From the cell containing the given text, extract its center point as [X, Y] coordinate. 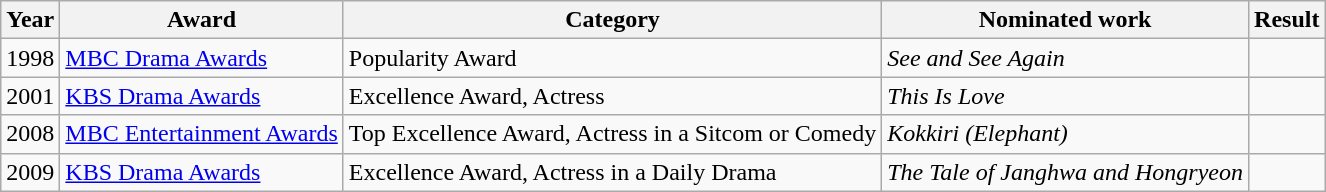
MBC Entertainment Awards [202, 134]
2008 [30, 134]
Excellence Award, Actress in a Daily Drama [612, 172]
Award [202, 20]
1998 [30, 58]
2001 [30, 96]
2009 [30, 172]
See and See Again [1066, 58]
This Is Love [1066, 96]
The Tale of Janghwa and Hongryeon [1066, 172]
Nominated work [1066, 20]
Kokkiri (Elephant) [1066, 134]
Year [30, 20]
MBC Drama Awards [202, 58]
Result [1287, 20]
Category [612, 20]
Popularity Award [612, 58]
Top Excellence Award, Actress in a Sitcom or Comedy [612, 134]
Excellence Award, Actress [612, 96]
